For the text-containing cell, return its midpoint in (X, Y) coordinate format. 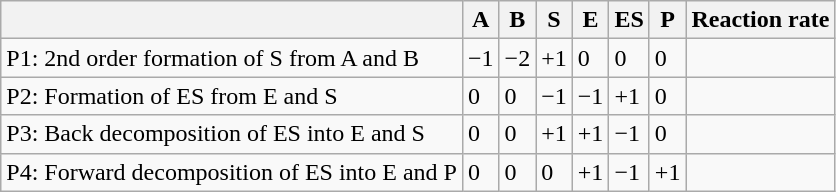
S (554, 20)
P (668, 20)
A (480, 20)
P4: Forward decomposition of ES into E and P (232, 172)
E (590, 20)
Reaction rate (760, 20)
−2 (518, 58)
P2: Formation of ES from E and S (232, 96)
P1: 2nd order formation of S from A and B (232, 58)
B (518, 20)
P3: Back decomposition of ES into E and S (232, 134)
ES (629, 20)
